Provide the [x, y] coordinate of the cell's center where the given text is located.  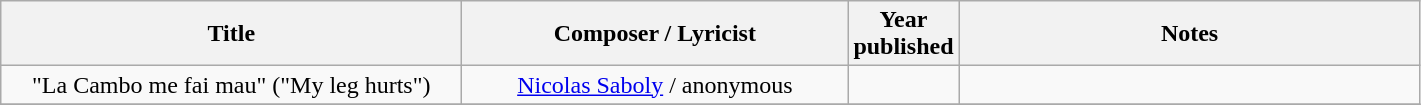
Title [232, 34]
Year published [904, 34]
Composer / Lyricist [655, 34]
Nicolas Saboly / anonymous [655, 85]
"La Cambo me fai mau" ("My leg hurts") [232, 85]
Notes [1190, 34]
